Output the [x, y] coordinate of the center of the cell containing the given text.  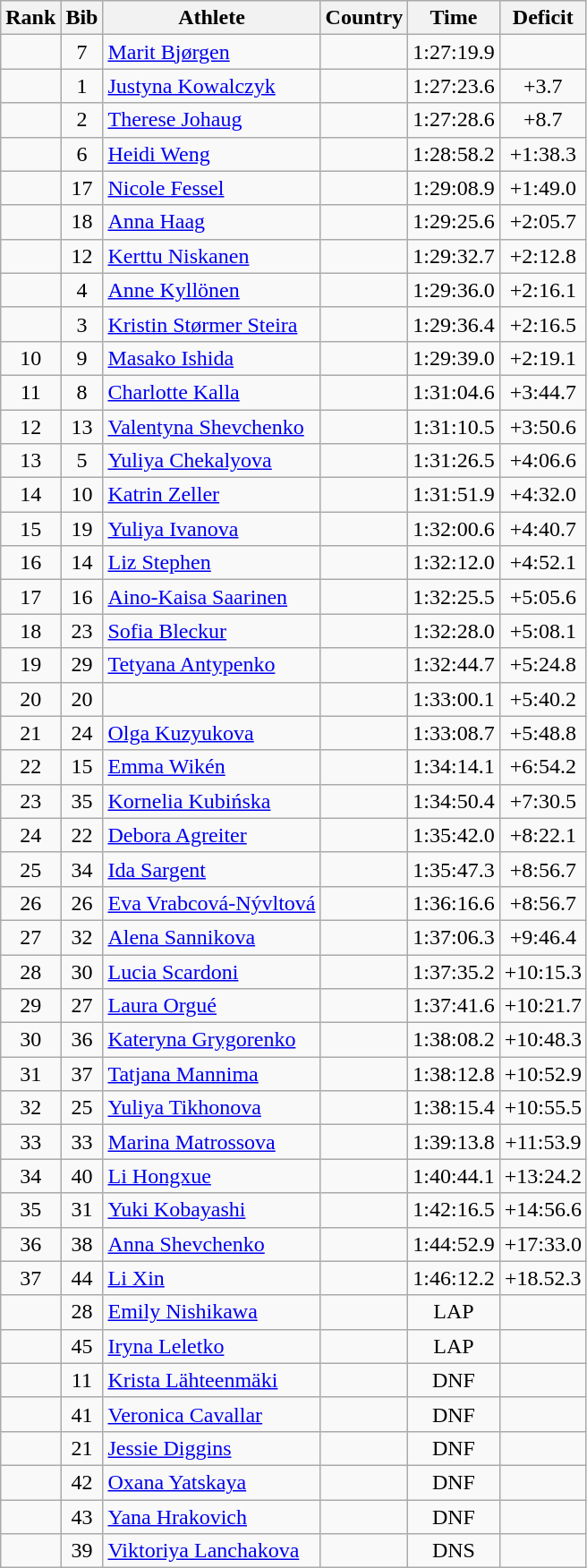
1:36:16.6 [454, 903]
+2:19.1 [542, 358]
1:33:08.7 [454, 733]
+6:54.2 [542, 767]
1:32:00.6 [454, 529]
Emily Nishikawa [211, 1312]
1:29:08.9 [454, 188]
5 [82, 461]
1:28:58.2 [454, 154]
Anne Kyllönen [211, 290]
Anna Haag [211, 222]
1:32:12.0 [454, 563]
39 [82, 1551]
1:38:15.4 [454, 1108]
+8.7 [542, 120]
1:37:41.6 [454, 1006]
+10:15.3 [542, 971]
8 [82, 392]
1:33:00.1 [454, 699]
1:27:28.6 [454, 120]
1:31:51.9 [454, 495]
1:42:16.5 [454, 1210]
+10:21.7 [542, 1006]
42 [82, 1482]
Ida Sargent [211, 869]
+18.52.3 [542, 1278]
3 [82, 324]
+1:38.3 [542, 154]
+4:32.0 [542, 495]
Masako Ishida [211, 358]
Li Hongxue [211, 1176]
Laura Orgué [211, 1006]
Tatjana Mannima [211, 1074]
Veronica Cavallar [211, 1414]
+7:30.5 [542, 801]
40 [82, 1176]
Krista Lähteenmäki [211, 1380]
44 [82, 1278]
Valentyna Shevchenko [211, 427]
DNS [454, 1551]
1:27:19.9 [454, 52]
Yana Hrakovich [211, 1517]
1:29:25.6 [454, 222]
+5:48.8 [542, 733]
+5:24.8 [542, 665]
+5:05.6 [542, 597]
Oxana Yatskaya [211, 1482]
1:29:32.7 [454, 256]
Li Xin [211, 1278]
Yuliya Tikhonova [211, 1108]
Kateryna Grygorenko [211, 1040]
+3:50.6 [542, 427]
+9:46.4 [542, 937]
Lucia Scardoni [211, 971]
Marina Matrossova [211, 1142]
1:29:39.0 [454, 358]
Kristin Størmer Steira [211, 324]
+3.7 [542, 86]
1:29:36.4 [454, 324]
+17:33.0 [542, 1244]
Marit Bjørgen [211, 52]
+10:55.5 [542, 1108]
+10:52.9 [542, 1074]
1:38:08.2 [454, 1040]
1 [82, 86]
+14:56.6 [542, 1210]
1:35:47.3 [454, 869]
6 [82, 154]
Olga Kuzyukova [211, 733]
Tetyana Antypenko [211, 665]
1:39:13.8 [454, 1142]
43 [82, 1517]
1:35:42.0 [454, 835]
Country [364, 18]
Kornelia Kubińska [211, 801]
+2:05.7 [542, 222]
+5:40.2 [542, 699]
Time [454, 18]
+10:48.3 [542, 1040]
1:46:12.2 [454, 1278]
4 [82, 290]
Aino-Kaisa Saarinen [211, 597]
Deficit [542, 18]
+2:12.8 [542, 256]
1:40:44.1 [454, 1176]
+13:24.2 [542, 1176]
+4:40.7 [542, 529]
9 [82, 358]
Viktoriya Lanchakova [211, 1551]
Debora Agreiter [211, 835]
45 [82, 1346]
1:37:06.3 [454, 937]
Therese Johaug [211, 120]
Nicole Fessel [211, 188]
2 [82, 120]
1:29:36.0 [454, 290]
1:31:26.5 [454, 461]
+2:16.5 [542, 324]
1:31:04.6 [454, 392]
1:32:28.0 [454, 631]
1:34:14.1 [454, 767]
Athlete [211, 18]
+11:53.9 [542, 1142]
+1:49.0 [542, 188]
Charlotte Kalla [211, 392]
Iryna Leletko [211, 1346]
Alena Sannikova [211, 937]
Justyna Kowalczyk [211, 86]
7 [82, 52]
Eva Vrabcová-Nývltová [211, 903]
Kerttu Niskanen [211, 256]
1:38:12.8 [454, 1074]
+4:52.1 [542, 563]
Liz Stephen [211, 563]
Bib [82, 18]
1:27:23.6 [454, 86]
+2:16.1 [542, 290]
Rank [30, 18]
Yuliya Chekalyova [211, 461]
Jessie Diggins [211, 1448]
1:31:10.5 [454, 427]
38 [82, 1244]
1:34:50.4 [454, 801]
+8:22.1 [542, 835]
+5:08.1 [542, 631]
1:37:35.2 [454, 971]
Yuki Kobayashi [211, 1210]
1:44:52.9 [454, 1244]
Emma Wikén [211, 767]
1:32:25.5 [454, 597]
+4:06.6 [542, 461]
41 [82, 1414]
Anna Shevchenko [211, 1244]
Yuliya Ivanova [211, 529]
1:32:44.7 [454, 665]
Katrin Zeller [211, 495]
+3:44.7 [542, 392]
Sofia Bleckur [211, 631]
Heidi Weng [211, 154]
